Output the [X, Y] coordinate of the center of the cell containing the given text.  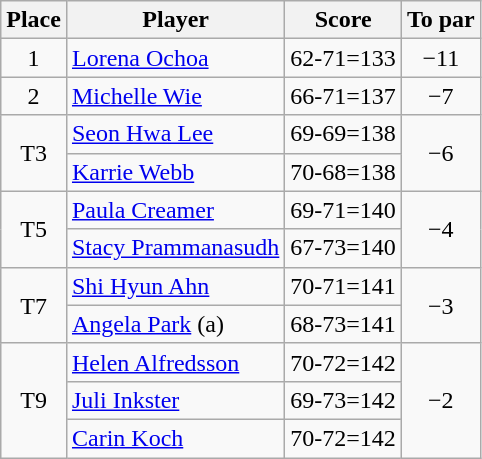
T9 [34, 400]
Angela Park (a) [175, 324]
T7 [34, 305]
−2 [440, 400]
1 [34, 58]
T3 [34, 153]
−4 [440, 229]
Shi Hyun Ahn [175, 286]
2 [34, 96]
Karrie Webb [175, 172]
70-68=138 [344, 172]
Score [344, 20]
67-73=140 [344, 248]
−3 [440, 305]
Juli Inkster [175, 400]
T5 [34, 229]
−11 [440, 58]
Michelle Wie [175, 96]
69-71=140 [344, 210]
Carin Koch [175, 438]
Place [34, 20]
69-73=142 [344, 400]
Player [175, 20]
Paula Creamer [175, 210]
To par [440, 20]
−6 [440, 153]
Lorena Ochoa [175, 58]
Helen Alfredsson [175, 362]
68-73=141 [344, 324]
−7 [440, 96]
Stacy Prammanasudh [175, 248]
69-69=138 [344, 134]
66-71=137 [344, 96]
62-71=133 [344, 58]
Seon Hwa Lee [175, 134]
70-71=141 [344, 286]
